Output the [X, Y] coordinate of the center of the cell containing the given text.  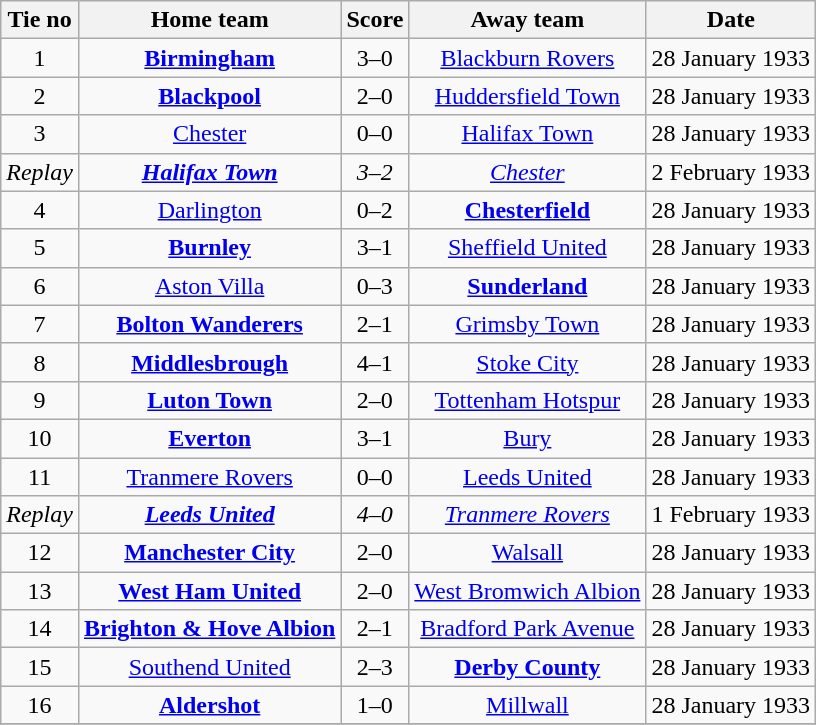
16 [40, 705]
10 [40, 438]
Bolton Wanderers [209, 324]
13 [40, 591]
4–1 [375, 362]
0–3 [375, 286]
Bury [528, 438]
Manchester City [209, 553]
Tottenham Hotspur [528, 400]
Stoke City [528, 362]
8 [40, 362]
Birmingham [209, 58]
4–0 [375, 515]
14 [40, 629]
2 [40, 96]
Date [731, 20]
Southend United [209, 667]
12 [40, 553]
3–2 [375, 172]
Luton Town [209, 400]
Sunderland [528, 286]
1–0 [375, 705]
West Ham United [209, 591]
Huddersfield Town [528, 96]
2 February 1933 [731, 172]
Everton [209, 438]
1 [40, 58]
Grimsby Town [528, 324]
Sheffield United [528, 248]
Chesterfield [528, 210]
6 [40, 286]
Away team [528, 20]
Blackburn Rovers [528, 58]
Score [375, 20]
Aldershot [209, 705]
9 [40, 400]
4 [40, 210]
Middlesbrough [209, 362]
Darlington [209, 210]
Brighton & Hove Albion [209, 629]
West Bromwich Albion [528, 591]
Home team [209, 20]
Millwall [528, 705]
Walsall [528, 553]
11 [40, 477]
15 [40, 667]
7 [40, 324]
3–0 [375, 58]
Burnley [209, 248]
3 [40, 134]
Tie no [40, 20]
Aston Villa [209, 286]
2–3 [375, 667]
Blackpool [209, 96]
0–2 [375, 210]
Bradford Park Avenue [528, 629]
Derby County [528, 667]
1 February 1933 [731, 515]
5 [40, 248]
